Return the [x, y] coordinate for the center point of the cell that contains the specified text.  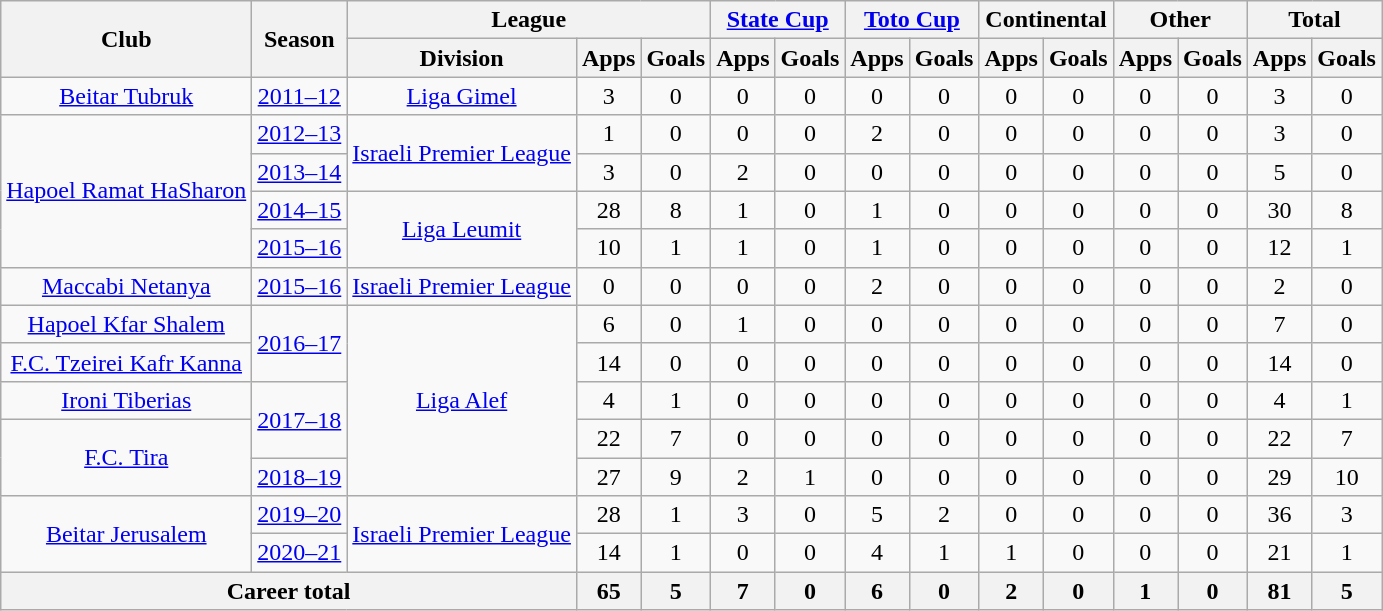
Ironi Tiberias [126, 400]
Liga Gimel [462, 96]
Liga Leumit [462, 229]
2017–18 [300, 419]
2019–20 [300, 515]
Total [1314, 20]
Hapoel Ramat HaSharon [126, 191]
2018–19 [300, 477]
Beitar Jerusalem [126, 534]
9 [676, 477]
Hapoel Kfar Shalem [126, 324]
65 [608, 591]
2020–21 [300, 553]
27 [608, 477]
Division [462, 58]
12 [1279, 248]
Liga Alef [462, 400]
F.C. Tira [126, 457]
F.C. Tzeirei Kafr Kanna [126, 362]
Career total [289, 591]
2013–14 [300, 172]
League [529, 20]
2016–17 [300, 343]
Other [1180, 20]
Season [300, 39]
Beitar Tubruk [126, 96]
Continental [1046, 20]
30 [1279, 210]
2012–13 [300, 134]
2014–15 [300, 210]
36 [1279, 515]
Club [126, 39]
State Cup [778, 20]
2011–12 [300, 96]
81 [1279, 591]
21 [1279, 553]
29 [1279, 477]
Maccabi Netanya [126, 286]
Toto Cup [912, 20]
